Identify which cell holds the provided text, then report its (x, y) central coordinate. 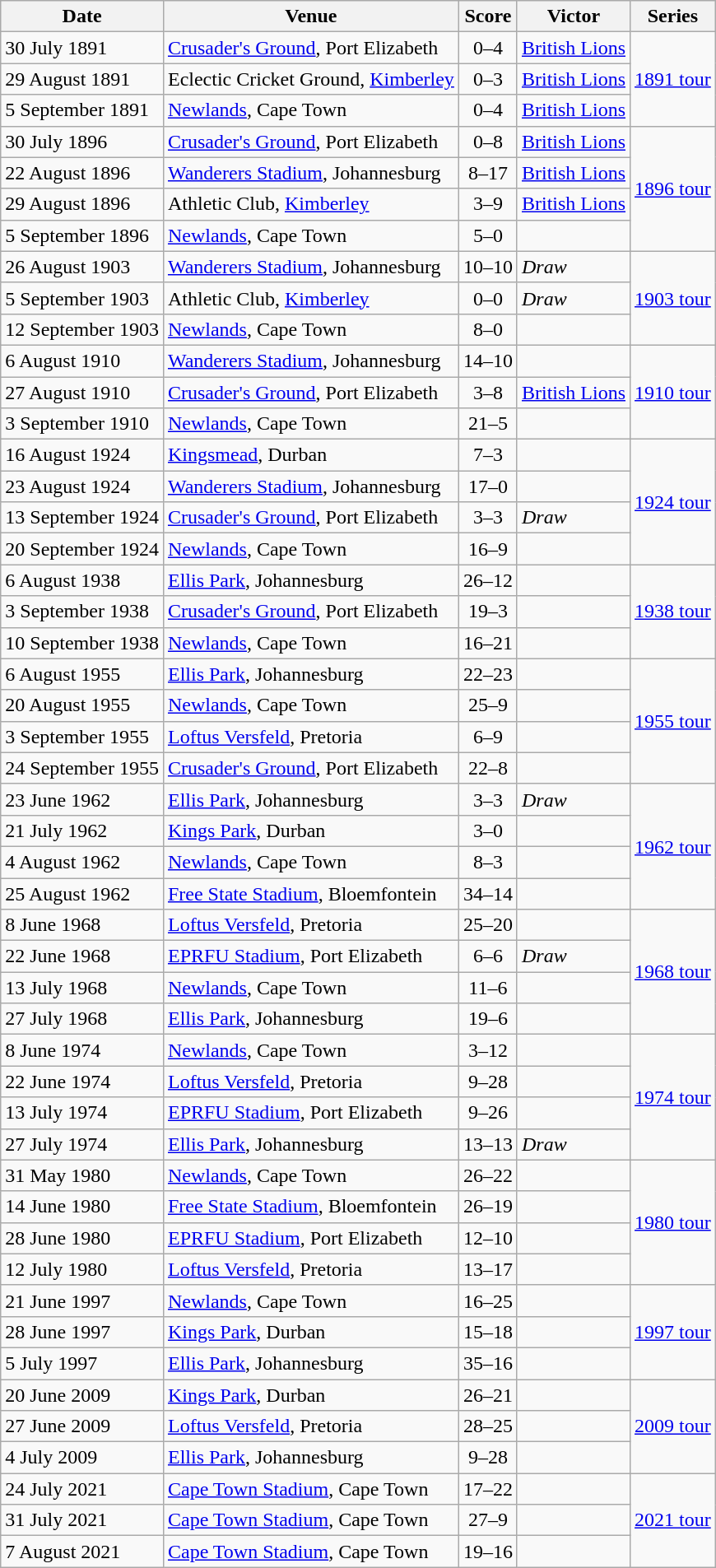
10–10 (487, 267)
27 June 2009 (82, 1426)
22 June 1974 (82, 1082)
19–6 (487, 1019)
7–3 (487, 455)
1896 tour (673, 188)
23 August 1924 (82, 486)
5–0 (487, 235)
23 June 1962 (82, 799)
26–19 (487, 1207)
8–17 (487, 173)
29 August 1896 (82, 204)
1974 tour (673, 1097)
9–26 (487, 1113)
25–9 (487, 705)
17–22 (487, 1489)
Victor (573, 16)
3 September 1910 (82, 424)
31 May 1980 (82, 1175)
0–8 (487, 142)
26–12 (487, 580)
8 June 1968 (82, 925)
1924 tour (673, 502)
6–6 (487, 956)
27–9 (487, 1520)
7 August 2021 (82, 1552)
6 August 1938 (82, 580)
5 September 1903 (82, 298)
3–0 (487, 831)
Score (487, 16)
13–13 (487, 1144)
5 July 1997 (82, 1363)
21 July 1962 (82, 831)
Series (673, 16)
13 July 1968 (82, 988)
27 July 1974 (82, 1144)
19–16 (487, 1552)
0–0 (487, 298)
Venue (311, 16)
15–18 (487, 1332)
16–25 (487, 1300)
27 August 1910 (82, 393)
2021 tour (673, 1520)
Date (82, 16)
12–10 (487, 1238)
3 September 1955 (82, 737)
20 August 1955 (82, 705)
1968 tour (673, 972)
13–17 (487, 1269)
24 July 2021 (82, 1489)
1997 tour (673, 1332)
22 August 1896 (82, 173)
1891 tour (673, 79)
8–3 (487, 862)
34–14 (487, 893)
6–9 (487, 737)
24 September 1955 (82, 768)
3 September 1938 (82, 612)
30 July 1891 (82, 48)
Eclectic Cricket Ground, Kimberley (311, 79)
11–6 (487, 988)
0–3 (487, 79)
8–0 (487, 329)
22–8 (487, 768)
1962 tour (673, 846)
12 July 1980 (82, 1269)
20 June 2009 (82, 1395)
20 September 1924 (82, 549)
17–0 (487, 486)
1980 tour (673, 1222)
35–16 (487, 1363)
19–3 (487, 612)
1903 tour (673, 298)
26 August 1903 (82, 267)
27 July 1968 (82, 1019)
22 June 1968 (82, 956)
5 September 1891 (82, 110)
3–12 (487, 1050)
6 August 1910 (82, 361)
28 June 1997 (82, 1332)
30 July 1896 (82, 142)
Kingsmead, Durban (311, 455)
21 June 1997 (82, 1300)
1938 tour (673, 612)
2009 tour (673, 1426)
25–20 (487, 925)
5 September 1896 (82, 235)
12 September 1903 (82, 329)
28–25 (487, 1426)
6 August 1955 (82, 674)
13 September 1924 (82, 518)
1955 tour (673, 721)
10 September 1938 (82, 643)
28 June 1980 (82, 1238)
8 June 1974 (82, 1050)
16–9 (487, 549)
4 July 2009 (82, 1458)
13 July 1974 (82, 1113)
22–23 (487, 674)
16–21 (487, 643)
31 July 2021 (82, 1520)
3–9 (487, 204)
26–22 (487, 1175)
4 August 1962 (82, 862)
16 August 1924 (82, 455)
14 June 1980 (82, 1207)
21–5 (487, 424)
1910 tour (673, 392)
3–8 (487, 393)
14–10 (487, 361)
25 August 1962 (82, 893)
26–21 (487, 1395)
29 August 1891 (82, 79)
